Search for the cell housing the specified text and yield its (x, y) center coordinate. 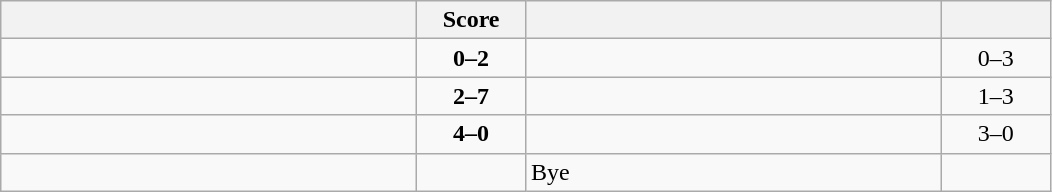
4–0 (472, 134)
Bye (733, 172)
2–7 (472, 96)
3–0 (996, 134)
1–3 (996, 96)
0–2 (472, 58)
0–3 (996, 58)
Score (472, 20)
